Find where the given text appears and provide that cell's center as (X, Y) coordinate. 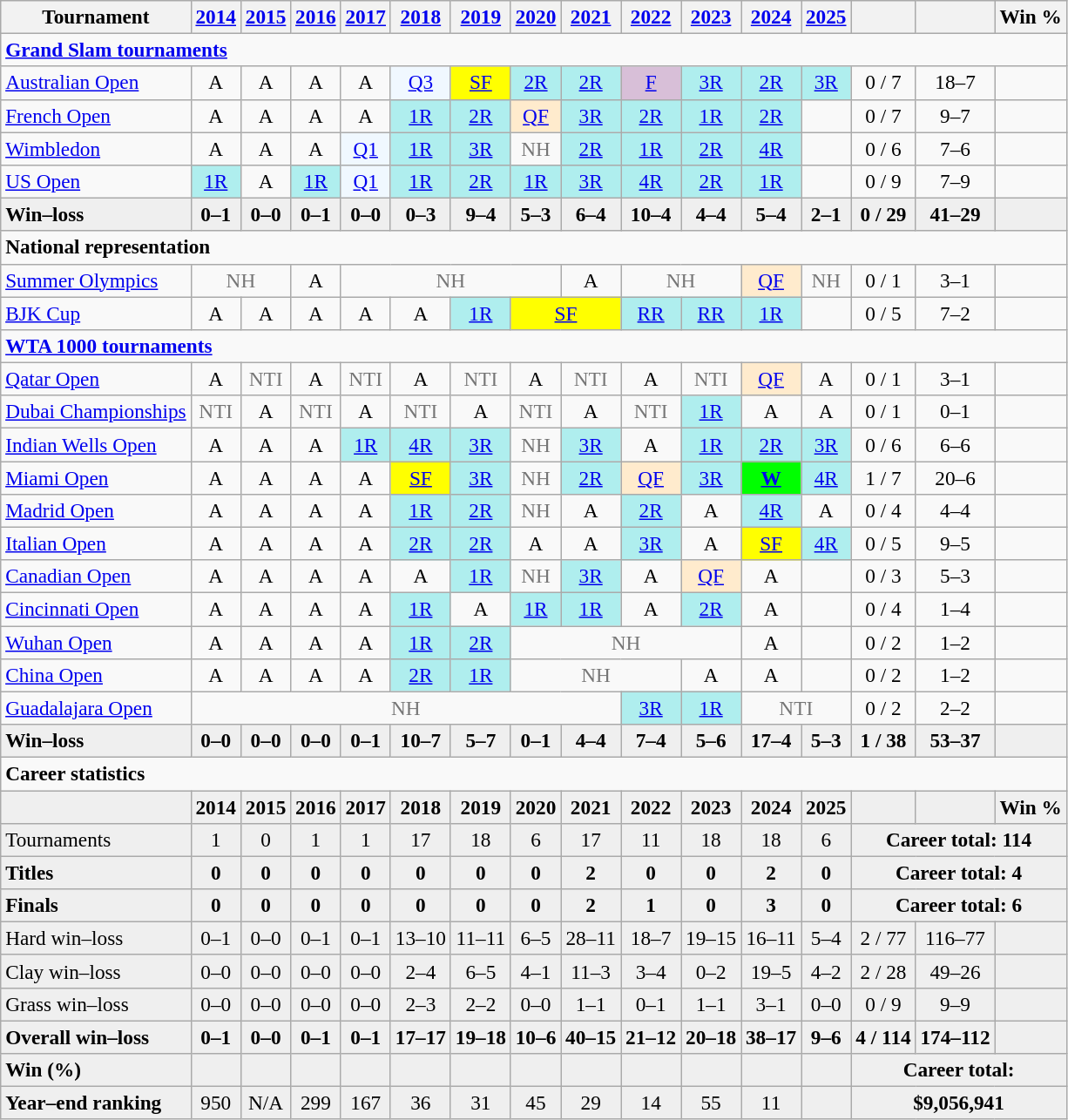
6–4 (591, 214)
20–6 (955, 477)
Clay win–loss (96, 971)
45 (535, 1103)
National representation (533, 247)
29 (591, 1103)
55 (711, 1103)
28–11 (591, 938)
Tournament (96, 17)
16–11 (772, 938)
10–4 (652, 214)
Finals (96, 905)
Canadian Open (96, 577)
1 / 7 (883, 477)
BJK Cup (96, 313)
Cincinnati Open (96, 609)
116–77 (955, 938)
2–1 (826, 214)
4–2 (826, 971)
China Open (96, 675)
2 / 77 (883, 938)
174–112 (955, 1036)
4 / 114 (883, 1036)
Indian Wells Open (96, 444)
F (652, 83)
20–18 (711, 1036)
10–6 (535, 1036)
9–6 (826, 1036)
Tournaments (96, 840)
17–4 (772, 740)
0–2 (711, 971)
3–4 (652, 971)
40–15 (591, 1036)
31 (481, 1103)
Italian Open (96, 543)
19–15 (711, 938)
9–4 (481, 214)
11–11 (481, 938)
Overall win–loss (96, 1036)
10–7 (420, 740)
Career total: 6 (958, 905)
Q3 (420, 83)
17–17 (420, 1036)
7–6 (955, 148)
9–9 (955, 1004)
7–9 (955, 181)
0–3 (420, 214)
6–6 (955, 444)
49–26 (955, 971)
7–4 (652, 740)
299 (315, 1103)
53–37 (955, 740)
2 / 28 (883, 971)
21–12 (652, 1036)
3 (772, 905)
Career total: (958, 1069)
W (772, 477)
Grass win–loss (96, 1004)
4–1 (535, 971)
Madrid Open (96, 510)
$9,056,941 (958, 1103)
9–7 (955, 116)
950 (216, 1103)
19–18 (481, 1036)
19–5 (772, 971)
Summer Olympics (96, 280)
Grand Slam tournaments (533, 50)
2–3 (420, 1004)
Career total: 114 (958, 840)
Hard win–loss (96, 938)
Career total: 4 (958, 873)
Wuhan Open (96, 642)
14 (652, 1103)
41–29 (955, 214)
11–3 (591, 971)
Titles (96, 873)
36 (420, 1103)
US Open (96, 181)
7–2 (955, 313)
38–17 (772, 1036)
2–4 (420, 971)
Qatar Open (96, 379)
Career statistics (533, 773)
9–5 (955, 543)
French Open (96, 116)
Wimbledon (96, 148)
0 / 29 (883, 214)
N/A (265, 1103)
Guadalajara Open (96, 708)
5–7 (481, 740)
1–4 (955, 609)
Win (%) (96, 1069)
Australian Open (96, 83)
WTA 1000 tournaments (533, 346)
Dubai Championships (96, 412)
1 / 38 (883, 740)
0 / 3 (883, 577)
5–6 (711, 740)
13–10 (420, 938)
Year–end ranking (96, 1103)
167 (366, 1103)
Miami Open (96, 477)
